Output the (X, Y) coordinate of the center of the cell containing the given text.  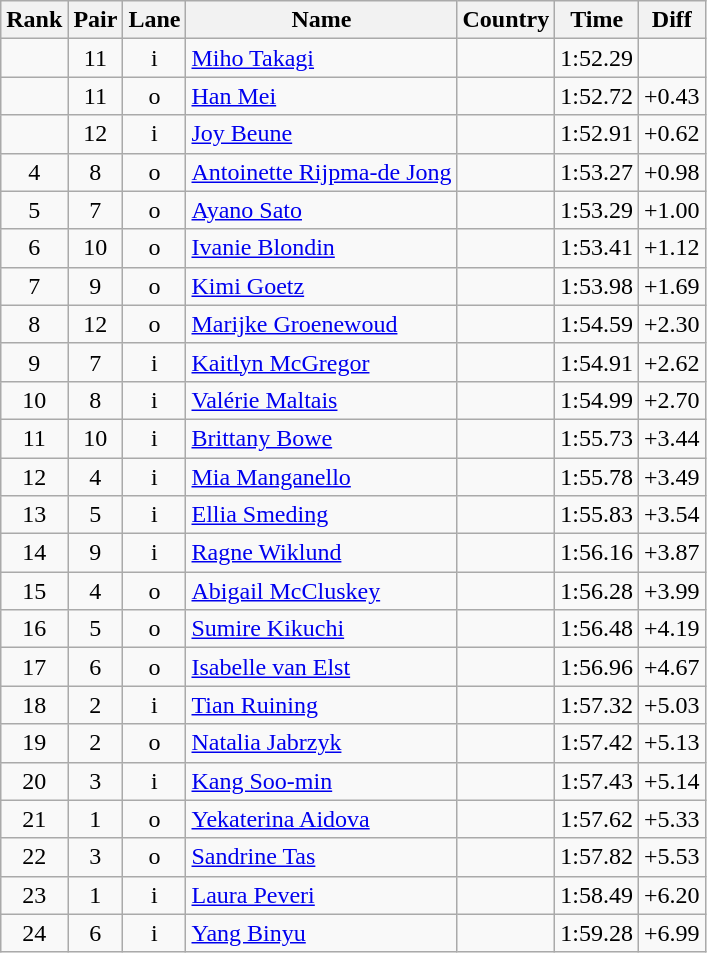
Antoinette Rijpma-de Jong (322, 172)
Diff (672, 20)
Mia Manganello (322, 477)
+1.00 (672, 210)
1:57.82 (597, 857)
+4.67 (672, 667)
Yekaterina Aidova (322, 819)
13 (34, 515)
1:52.91 (597, 134)
Pair (96, 20)
20 (34, 781)
1:52.29 (597, 58)
Country (506, 20)
16 (34, 629)
+2.70 (672, 400)
22 (34, 857)
+3.54 (672, 515)
+3.99 (672, 591)
Ayano Sato (322, 210)
1:53.41 (597, 248)
Ragne Wiklund (322, 553)
1:54.99 (597, 400)
15 (34, 591)
+5.53 (672, 857)
1:56.96 (597, 667)
+3.49 (672, 477)
Kang Soo-min (322, 781)
+0.98 (672, 172)
1:55.73 (597, 438)
+6.99 (672, 933)
1:54.59 (597, 324)
1:57.62 (597, 819)
23 (34, 895)
Name (322, 20)
1:55.83 (597, 515)
17 (34, 667)
Miho Takagi (322, 58)
1:52.72 (597, 96)
1:57.42 (597, 743)
Abigail McCluskey (322, 591)
1:55.78 (597, 477)
Ivanie Blondin (322, 248)
Marijke Groenewoud (322, 324)
1:57.43 (597, 781)
Brittany Bowe (322, 438)
1:53.98 (597, 286)
Isabelle van Elst (322, 667)
Rank (34, 20)
1:58.49 (597, 895)
1:56.16 (597, 553)
+1.12 (672, 248)
+2.62 (672, 362)
Ellia Smeding (322, 515)
Sumire Kikuchi (322, 629)
19 (34, 743)
Time (597, 20)
14 (34, 553)
+1.69 (672, 286)
21 (34, 819)
Lane (154, 20)
1:53.27 (597, 172)
+6.20 (672, 895)
Yang Binyu (322, 933)
+2.30 (672, 324)
Kaitlyn McGregor (322, 362)
Laura Peveri (322, 895)
+5.13 (672, 743)
24 (34, 933)
+5.03 (672, 705)
1:54.91 (597, 362)
1:56.28 (597, 591)
Kimi Goetz (322, 286)
1:59.28 (597, 933)
+3.87 (672, 553)
Han Mei (322, 96)
+0.62 (672, 134)
+5.14 (672, 781)
Joy Beune (322, 134)
1:57.32 (597, 705)
1:56.48 (597, 629)
+3.44 (672, 438)
Tian Ruining (322, 705)
Valérie Maltais (322, 400)
18 (34, 705)
+0.43 (672, 96)
+5.33 (672, 819)
+4.19 (672, 629)
Natalia Jabrzyk (322, 743)
1:53.29 (597, 210)
Sandrine Tas (322, 857)
